Pinpoint the cell where the given text exists, returning its [X, Y] midpoint coordinate. 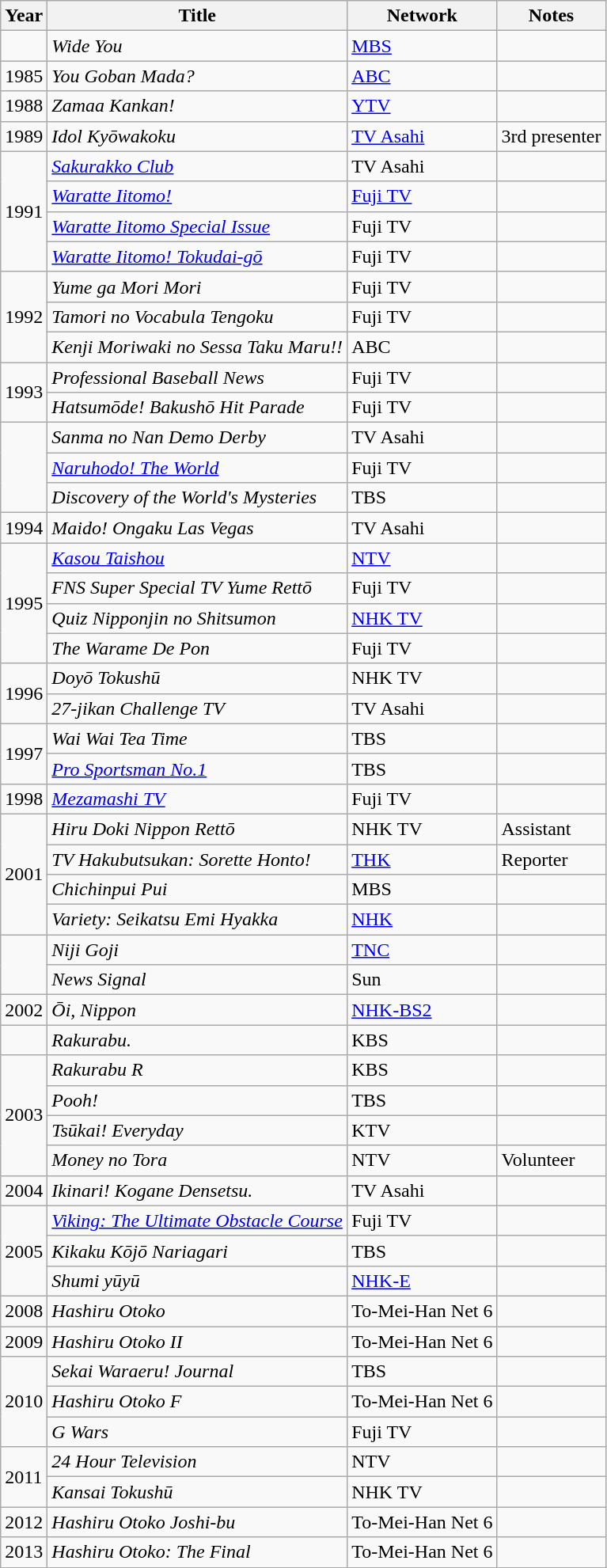
2011 [24, 1477]
Wai Wai Tea Time [198, 738]
Hashiru Otoko F [198, 1402]
Yume ga Mori Mori [198, 287]
27-jikan Challenge TV [198, 708]
Pro Sportsman No.1 [198, 769]
Tsūkai! Everyday [198, 1130]
2003 [24, 1115]
1994 [24, 528]
Discovery of the World's Mysteries [198, 498]
Hatsumōde! Bakushō Hit Parade [198, 408]
Title [198, 16]
Notes [551, 16]
Hashiru Otoko: The Final [198, 1552]
Hashiru Otoko Joshi-bu [198, 1522]
Money no Tora [198, 1160]
1991 [24, 211]
Viking: The Ultimate Obstacle Course [198, 1221]
2008 [24, 1311]
1992 [24, 317]
Idol Kyōwakoku [198, 136]
You Goban Mada? [198, 76]
3rd presenter [551, 136]
2012 [24, 1522]
2013 [24, 1552]
Waratte Iitomo Special Issue [198, 226]
Ōi, Nippon [198, 1010]
Sun [423, 980]
Niji Goji [198, 950]
NHK-E [423, 1281]
Reporter [551, 859]
Pooh! [198, 1100]
1998 [24, 799]
Sanma no Nan Demo Derby [198, 438]
1993 [24, 393]
News Signal [198, 980]
Shumi yūyū [198, 1281]
Network [423, 16]
Professional Baseball News [198, 378]
2009 [24, 1342]
The Warame De Pon [198, 648]
2002 [24, 1010]
KTV [423, 1130]
Quiz Nipponjin no Shitsumon [198, 618]
Year [24, 16]
Hashiru Otoko II [198, 1342]
NHK [423, 920]
Chichinpui Pui [198, 890]
Doyō Tokushū [198, 678]
Wide You [198, 46]
24 Hour Television [198, 1462]
Naruhodo! The World [198, 468]
Kansai Tokushū [198, 1492]
Variety: Seikatsu Emi Hyakka [198, 920]
TNC [423, 950]
1996 [24, 693]
Hashiru Otoko [198, 1311]
Assistant [551, 829]
Waratte Iitomo! [198, 196]
1985 [24, 76]
Ikinari! Kogane Densetsu. [198, 1190]
2010 [24, 1402]
2005 [24, 1251]
Zamaa Kankan! [198, 106]
THK [423, 859]
2001 [24, 874]
YTV [423, 106]
G Wars [198, 1432]
1997 [24, 754]
Rakurabu. [198, 1040]
Kikaku Kōjō Nariagari [198, 1251]
Maido! Ongaku Las Vegas [198, 528]
FNS Super Special TV Yume Rettō [198, 588]
Tamori no Vocabula Tengoku [198, 317]
Sekai Waraeru! Journal [198, 1372]
Rakurabu R [198, 1070]
Mezamashi TV [198, 799]
Waratte Iitomo! Tokudai-gō [198, 256]
Kasou Taishou [198, 558]
TV Hakubutsukan: Sorette Honto! [198, 859]
Kenji Moriwaki no Sessa Taku Maru!! [198, 347]
1989 [24, 136]
Hiru Doki Nippon Rettō [198, 829]
Volunteer [551, 1160]
NHK-BS2 [423, 1010]
1995 [24, 603]
Sakurakko Club [198, 166]
1988 [24, 106]
2004 [24, 1190]
